Provide the (x, y) coordinate of the cell's center where the given text is located.  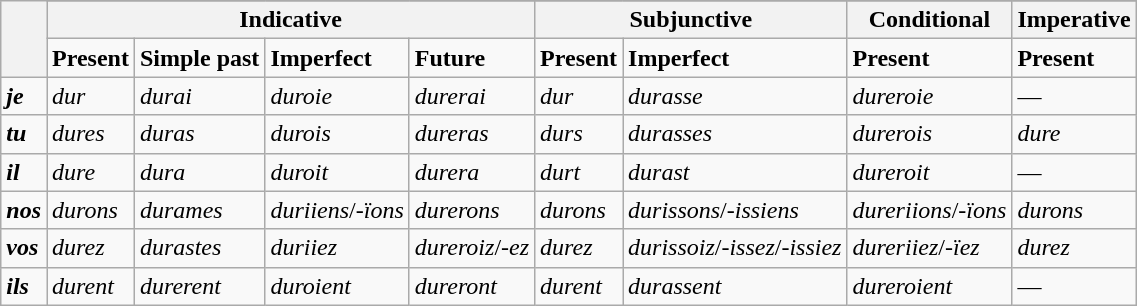
durerons (472, 210)
dureriiez/-ïez (930, 248)
durt (579, 172)
durasse (735, 96)
durai (199, 96)
je (24, 96)
Imperative (1074, 20)
Simple past (199, 58)
Indicative (290, 20)
dureras (472, 134)
Future (472, 58)
dures (90, 134)
dureroit (930, 172)
durassent (735, 286)
duroit (337, 172)
durera (472, 172)
nos (24, 210)
dureroiz/-ez (472, 248)
ils (24, 286)
dureroient (930, 286)
durerois (930, 134)
duriiez (337, 248)
il (24, 172)
dura (199, 172)
duroie (337, 96)
durissons/-issiens (735, 210)
durerai (472, 96)
durasses (735, 134)
dureront (472, 286)
Subjunctive (691, 20)
vos (24, 248)
duras (199, 134)
durois (337, 134)
durs (579, 134)
durast (735, 172)
durissoiz/-issez/-issiez (735, 248)
dureroie (930, 96)
durames (199, 210)
durerent (199, 286)
tu (24, 134)
duroient (337, 286)
duriiens/-ïons (337, 210)
dureriions/-ïons (930, 210)
durastes (199, 248)
Conditional (930, 20)
